Return [X, Y] of the center of cell containing provided text 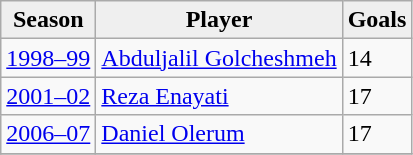
Abduljalil Golcheshmeh [219, 58]
Daniel Olerum [219, 134]
Player [219, 20]
Reza Enayati [219, 96]
2006–07 [48, 134]
14 [377, 58]
Goals [377, 20]
1998–99 [48, 58]
Season [48, 20]
2001–02 [48, 96]
